Detect which cell encompasses the target text, then output its [X, Y] center coordinate. 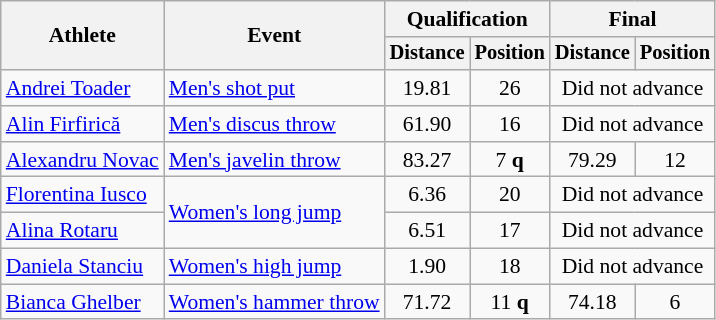
71.72 [428, 302]
Alina Rotaru [82, 231]
12 [675, 160]
83.27 [428, 160]
Daniela Stanciu [82, 267]
1.90 [428, 267]
26 [510, 88]
74.18 [592, 302]
16 [510, 124]
Florentina Iusco [82, 195]
Andrei Toader [82, 88]
Alexandru Novac [82, 160]
Alin Firfirică [82, 124]
17 [510, 231]
Women's hammer throw [274, 302]
Women's high jump [274, 267]
11 q [510, 302]
Final [632, 19]
19.81 [428, 88]
61.90 [428, 124]
6 [675, 302]
Qualification [468, 19]
Bianca Ghelber [82, 302]
Men's javelin throw [274, 160]
Athlete [82, 36]
79.29 [592, 160]
6.51 [428, 231]
20 [510, 195]
Men's discus throw [274, 124]
6.36 [428, 195]
Event [274, 36]
Men's shot put [274, 88]
18 [510, 267]
Women's long jump [274, 212]
7 q [510, 160]
